Detect which cell encompasses the target text, then output its [x, y] center coordinate. 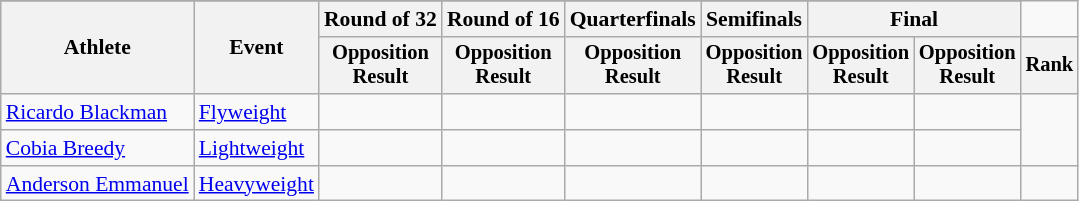
Cobia Breedy [98, 148]
Semifinals [754, 19]
Final [914, 19]
Rank [1050, 66]
Ricardo Blackman [98, 112]
Quarterfinals [633, 19]
Lightweight [256, 148]
Event [256, 48]
Athlete [98, 48]
Round of 32 [380, 19]
Round of 16 [504, 19]
Flyweight [256, 112]
